Determine the [x, y] coordinate at the center of the cell enclosing the given text.  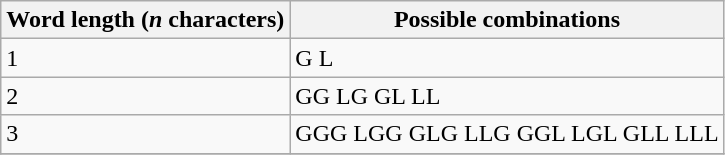
Possible combinations [507, 20]
G L [507, 58]
GGG LGG GLG LLG GGL LGL GLL LLL [507, 134]
3 [146, 134]
1 [146, 58]
Word length (n characters) [146, 20]
2 [146, 96]
GG LG GL LL [507, 96]
